Output the [x, y] coordinate of the center of the cell containing the given text.  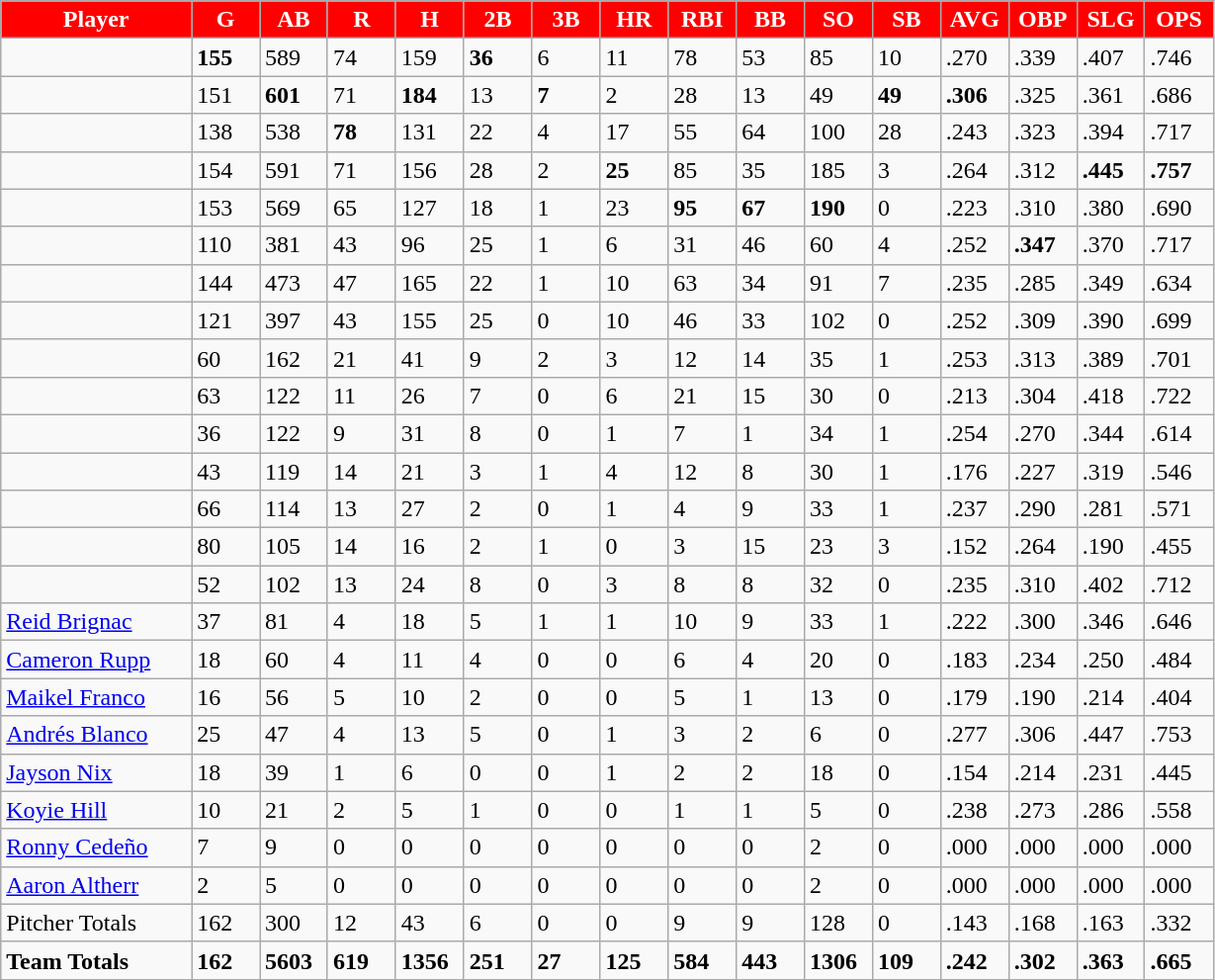
.304 [1042, 396]
AVG [975, 20]
.546 [1178, 472]
.690 [1178, 208]
.213 [975, 396]
.143 [975, 923]
.179 [975, 697]
601 [293, 95]
.389 [1111, 358]
.722 [1178, 396]
.313 [1042, 358]
131 [429, 133]
.394 [1111, 133]
184 [429, 95]
RBI [702, 20]
Reid Brignac [97, 622]
114 [293, 509]
66 [225, 509]
OBP [1042, 20]
1356 [429, 960]
.323 [1042, 133]
.614 [1178, 433]
.250 [1111, 660]
52 [225, 584]
109 [906, 960]
Ronny Cedeño [97, 847]
67 [771, 208]
.176 [975, 472]
100 [838, 133]
.243 [975, 133]
Aaron Altherr [97, 885]
53 [771, 57]
.455 [1178, 547]
41 [429, 358]
.390 [1111, 320]
589 [293, 57]
144 [225, 283]
121 [225, 320]
.253 [975, 358]
538 [293, 133]
.302 [1042, 960]
159 [429, 57]
185 [838, 170]
.154 [975, 772]
119 [293, 472]
.407 [1111, 57]
.558 [1178, 810]
.325 [1042, 95]
Jayson Nix [97, 772]
56 [293, 697]
SO [838, 20]
26 [429, 396]
.484 [1178, 660]
473 [293, 283]
Andrés Blanco [97, 735]
.163 [1111, 923]
.286 [1111, 810]
.753 [1178, 735]
Koyie Hill [97, 810]
153 [225, 208]
1306 [838, 960]
.447 [1111, 735]
.757 [1178, 170]
39 [293, 772]
Cameron Rupp [97, 660]
.571 [1178, 509]
.332 [1178, 923]
.277 [975, 735]
.346 [1111, 622]
H [429, 20]
95 [702, 208]
.300 [1042, 622]
.281 [1111, 509]
.363 [1111, 960]
.242 [975, 960]
127 [429, 208]
5603 [293, 960]
3B [565, 20]
Player [97, 20]
.223 [975, 208]
.418 [1111, 396]
.238 [975, 810]
619 [362, 960]
81 [293, 622]
.183 [975, 660]
OPS [1178, 20]
Team Totals [97, 960]
.231 [1111, 772]
.347 [1042, 245]
37 [225, 622]
SLG [1111, 20]
.319 [1111, 472]
110 [225, 245]
.746 [1178, 57]
.634 [1178, 283]
190 [838, 208]
24 [429, 584]
.380 [1111, 208]
.285 [1042, 283]
96 [429, 245]
Maikel Franco [97, 697]
Pitcher Totals [97, 923]
.686 [1178, 95]
.361 [1111, 95]
.344 [1111, 433]
156 [429, 170]
BB [771, 20]
591 [293, 170]
.290 [1042, 509]
105 [293, 547]
584 [702, 960]
HR [635, 20]
.254 [975, 433]
64 [771, 133]
17 [635, 133]
300 [293, 923]
.309 [1042, 320]
32 [838, 584]
138 [225, 133]
91 [838, 283]
154 [225, 170]
.234 [1042, 660]
AB [293, 20]
.402 [1111, 584]
2B [498, 20]
R [362, 20]
.152 [975, 547]
.168 [1042, 923]
569 [293, 208]
74 [362, 57]
80 [225, 547]
.222 [975, 622]
443 [771, 960]
.699 [1178, 320]
.349 [1111, 283]
SB [906, 20]
.370 [1111, 245]
55 [702, 133]
.665 [1178, 960]
.227 [1042, 472]
151 [225, 95]
251 [498, 960]
20 [838, 660]
.712 [1178, 584]
165 [429, 283]
.701 [1178, 358]
128 [838, 923]
.404 [1178, 697]
125 [635, 960]
.237 [975, 509]
.339 [1042, 57]
397 [293, 320]
65 [362, 208]
.273 [1042, 810]
G [225, 20]
381 [293, 245]
.312 [1042, 170]
.646 [1178, 622]
